Output the (X, Y) coordinate of the center of the cell containing the given text.  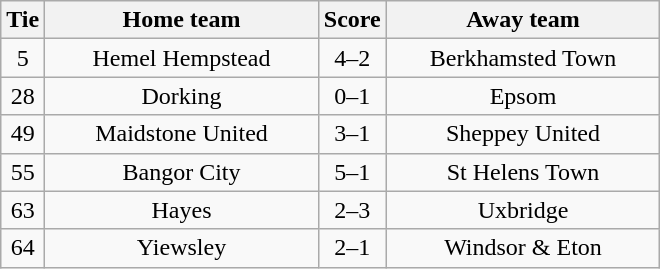
3–1 (352, 134)
64 (23, 248)
2–3 (352, 210)
Tie (23, 20)
Windsor & Eton (523, 248)
Dorking (182, 96)
Away team (523, 20)
0–1 (352, 96)
63 (23, 210)
Epsom (523, 96)
Home team (182, 20)
Yiewsley (182, 248)
Bangor City (182, 172)
Hemel Hempstead (182, 58)
Maidstone United (182, 134)
Uxbridge (523, 210)
St Helens Town (523, 172)
Score (352, 20)
55 (23, 172)
Hayes (182, 210)
5–1 (352, 172)
49 (23, 134)
Sheppey United (523, 134)
2–1 (352, 248)
Berkhamsted Town (523, 58)
28 (23, 96)
4–2 (352, 58)
5 (23, 58)
